Search for the cell housing the specified text and yield its (X, Y) center coordinate. 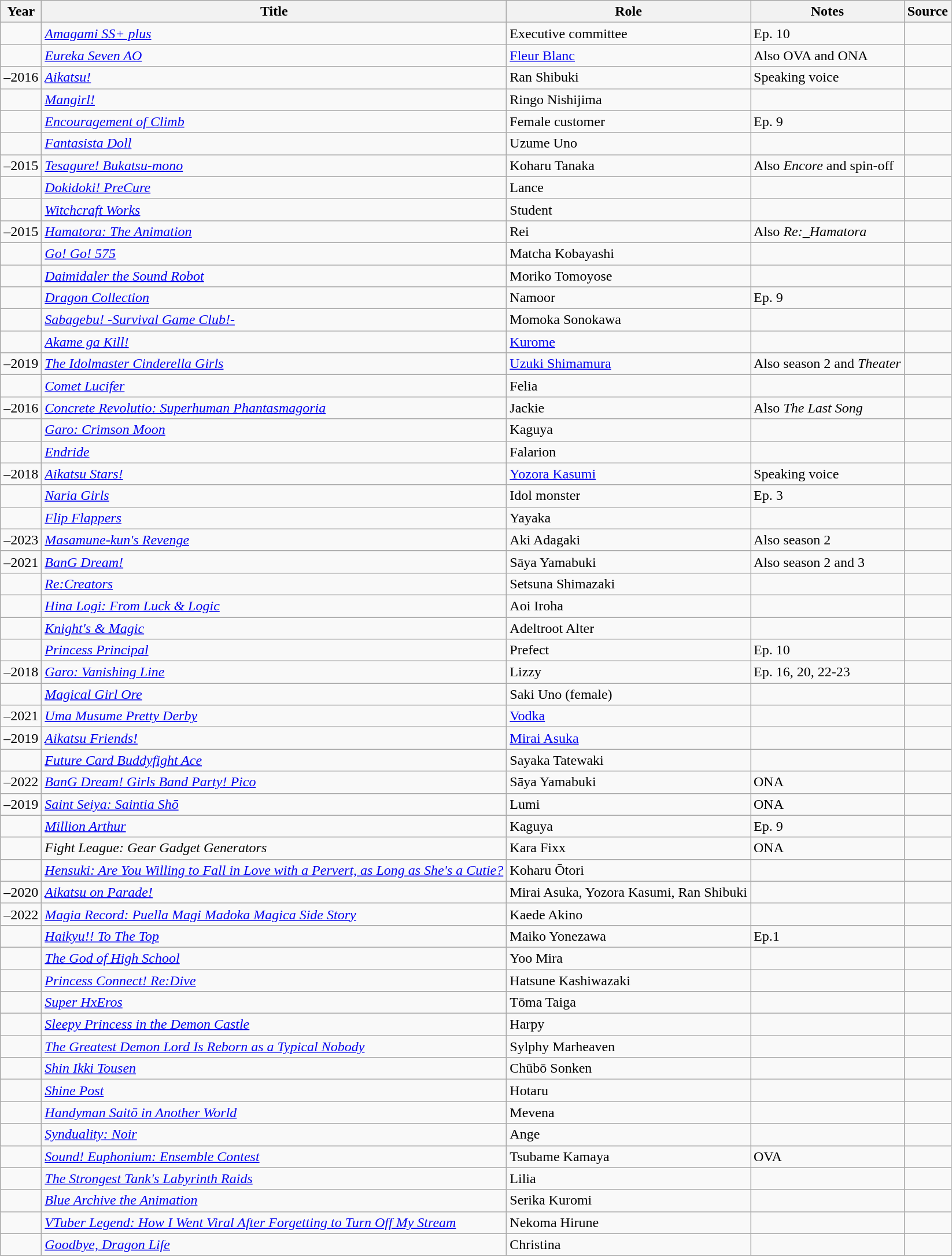
Dokidoki! PreCure (274, 187)
Ep.1 (828, 936)
Go! Go! 575 (274, 253)
Tōma Taiga (629, 1003)
Fight League: Gear Gadget Generators (274, 848)
Also season 2 and 3 (828, 562)
Sylphy Marheaven (629, 1047)
Ringo Nishijima (629, 100)
Hotaru (629, 1091)
Vodka (629, 716)
Masamune-kun's Revenge (274, 540)
OVA (828, 1156)
Million Arthur (274, 826)
Tsubame Kamaya (629, 1156)
The Greatest Demon Lord Is Reborn as a Typical Nobody (274, 1047)
Princess Connect! Re:Dive (274, 981)
The Strongest Tank's Labyrinth Raids (274, 1178)
Executive committee (629, 34)
Aikatsu on Parade! (274, 892)
Sleepy Princess in the Demon Castle (274, 1025)
Matcha Kobayashi (629, 253)
Kurome (629, 342)
Also season 2 (828, 540)
Shine Post (274, 1091)
Koharu Ōtori (629, 870)
–2023 (21, 540)
Garo: Crimson Moon (274, 430)
Prefect (629, 650)
Role (629, 12)
Future Card Buddyfight Ace (274, 760)
Momoka Sonokawa (629, 320)
Aikatsu! (274, 78)
Fleur Blanc (629, 56)
Adeltroot Alter (629, 628)
Kaede Akino (629, 914)
Aikatsu Stars! (274, 474)
Flip Flappers (274, 518)
Hina Logi: From Luck & Logic (274, 606)
Yayaka (629, 518)
Aoi Iroha (629, 606)
Tesagure! Bukatsu-mono (274, 165)
Garo: Vanishing Line (274, 672)
Serika Kuromi (629, 1200)
Maiko Yonezawa (629, 936)
The Idolmaster Cinderella Girls (274, 364)
Eureka Seven AO (274, 56)
Sayaka Tatewaki (629, 760)
Koharu Tanaka (629, 165)
Also Re:_Hamatora (828, 231)
Amagami SS+ plus (274, 34)
The God of High School (274, 958)
Jackie (629, 408)
Handyman Saitō in Another World (274, 1113)
Hamatora: The Animation (274, 231)
Ange (629, 1135)
Concrete Revolutio: Superhuman Phantasmagoria (274, 408)
Goodbye, Dragon Life (274, 1244)
Sound! Euphonium: Ensemble Contest (274, 1156)
Yozora Kasumi (629, 474)
Knight's & Magic (274, 628)
Endride (274, 452)
Also season 2 and Theater (828, 364)
Rei (629, 231)
Princess Principal (274, 650)
Saint Seiya: Saintia Shō (274, 804)
Christina (629, 1244)
Kara Fixx (629, 848)
BanG Dream! (274, 562)
Comet Lucifer (274, 386)
Saki Uno (female) (629, 694)
Haikyu!! To The Top (274, 936)
–2020 (21, 892)
Mirai Asuka, Yozora Kasumi, Ran Shibuki (629, 892)
Lumi (629, 804)
Magical Girl Ore (274, 694)
Lizzy (629, 672)
Lance (629, 187)
Yoo Mira (629, 958)
Mevena (629, 1113)
VTuber Legend: How I Went Viral After Forgetting to Turn Off My Stream (274, 1222)
Also Encore and spin-off (828, 165)
Idol monster (629, 496)
Nekoma Hirune (629, 1222)
Also OVA and ONA (828, 56)
Fantasista Doll (274, 143)
Source (928, 12)
Naria Girls (274, 496)
Magia Record: Puella Magi Madoka Magica Side Story (274, 914)
Setsuna Shimazaki (629, 584)
Lilia (629, 1178)
Re:Creators (274, 584)
Falarion (629, 452)
BanG Dream! Girls Band Party! Pico (274, 782)
Uzuki Shimamura (629, 364)
Synduality: Noir (274, 1135)
Hensuki: Are You Willing to Fall in Love with a Pervert, as Long as She's a Cutie? (274, 870)
Akame ga Kill! (274, 342)
Aki Adagaki (629, 540)
Encouragement of Climb (274, 121)
Also The Last Song (828, 408)
Mirai Asuka (629, 738)
Sabagebu! -Survival Game Club!- (274, 320)
Shin Ikki Tousen (274, 1069)
Dragon Collection (274, 298)
Ep. 3 (828, 496)
Year (21, 12)
Felia (629, 386)
Blue Archive the Animation (274, 1200)
Super HxEros (274, 1003)
Student (629, 209)
Mangirl! (274, 100)
Female customer (629, 121)
Namoor (629, 298)
Chūbō Sonken (629, 1069)
Harpy (629, 1025)
Daimidaler the Sound Robot (274, 276)
Notes (828, 12)
Uma Musume Pretty Derby (274, 716)
Hatsune Kashiwazaki (629, 981)
Moriko Tomoyose (629, 276)
Witchcraft Works (274, 209)
Aikatsu Friends! (274, 738)
Uzume Uno (629, 143)
Ep. 16, 20, 22-23 (828, 672)
Ran Shibuki (629, 78)
Title (274, 12)
